Return (X, Y) of the center of cell containing provided text 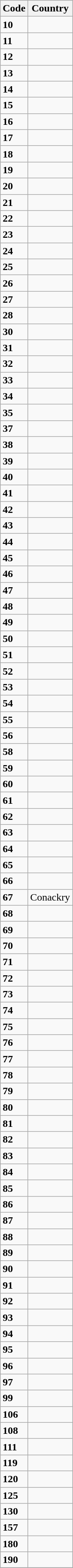
80 (14, 1107)
67 (14, 897)
58 (14, 752)
76 (14, 1043)
70 (14, 946)
55 (14, 720)
48 (14, 606)
Country (50, 8)
74 (14, 1011)
Conackry (50, 897)
59 (14, 768)
33 (14, 380)
62 (14, 816)
61 (14, 800)
10 (14, 25)
111 (14, 1447)
86 (14, 1204)
87 (14, 1220)
106 (14, 1414)
30 (14, 332)
65 (14, 865)
60 (14, 784)
53 (14, 687)
12 (14, 57)
72 (14, 978)
68 (14, 913)
24 (14, 251)
108 (14, 1430)
44 (14, 542)
82 (14, 1140)
69 (14, 929)
90 (14, 1269)
89 (14, 1253)
93 (14, 1317)
25 (14, 267)
42 (14, 510)
85 (14, 1188)
35 (14, 412)
99 (14, 1398)
91 (14, 1285)
40 (14, 477)
96 (14, 1366)
77 (14, 1059)
71 (14, 962)
73 (14, 994)
79 (14, 1091)
81 (14, 1123)
18 (14, 154)
41 (14, 493)
38 (14, 445)
23 (14, 235)
125 (14, 1495)
37 (14, 428)
32 (14, 364)
31 (14, 348)
49 (14, 622)
54 (14, 703)
190 (14, 1560)
15 (14, 105)
14 (14, 89)
56 (14, 736)
Code (14, 8)
39 (14, 461)
120 (14, 1479)
20 (14, 186)
11 (14, 41)
28 (14, 315)
119 (14, 1463)
66 (14, 881)
88 (14, 1237)
26 (14, 283)
52 (14, 671)
45 (14, 558)
19 (14, 170)
13 (14, 73)
95 (14, 1350)
43 (14, 526)
84 (14, 1172)
94 (14, 1334)
46 (14, 574)
16 (14, 121)
78 (14, 1075)
27 (14, 299)
34 (14, 396)
180 (14, 1544)
22 (14, 219)
97 (14, 1382)
47 (14, 590)
63 (14, 833)
83 (14, 1156)
51 (14, 655)
17 (14, 138)
50 (14, 639)
92 (14, 1301)
64 (14, 849)
130 (14, 1512)
157 (14, 1528)
21 (14, 203)
75 (14, 1027)
